Find where the given text appears and provide that cell's center as (x, y) coordinate. 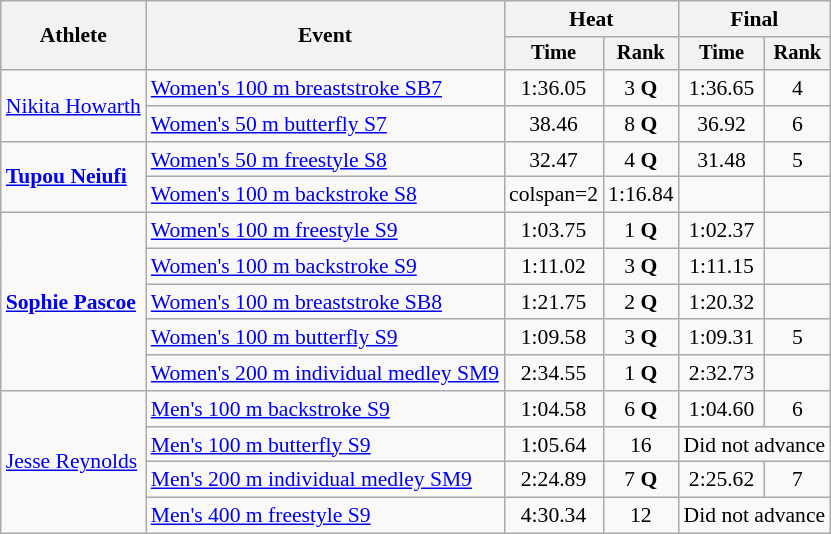
Women's 100 m backstroke S8 (325, 195)
Men's 100 m backstroke S9 (325, 409)
1:36.65 (722, 88)
4 (798, 88)
Women's 100 m backstroke S9 (325, 267)
1:21.75 (554, 302)
1:11.15 (722, 267)
Men's 200 m individual medley SM9 (325, 480)
Women's 100 m breaststroke SB8 (325, 302)
2 Q (640, 302)
1:20.32 (722, 302)
1:11.02 (554, 267)
Men's 400 m freestyle S9 (325, 516)
1:03.75 (554, 231)
Heat (592, 19)
Nikita Howarth (74, 106)
Women's 100 m butterfly S9 (325, 338)
Tupou Neiufi (74, 178)
7 Q (640, 480)
32.47 (554, 160)
Women's 100 m breaststroke SB7 (325, 88)
Athlete (74, 36)
1:09.58 (554, 338)
1:36.05 (554, 88)
2:25.62 (722, 480)
2:24.89 (554, 480)
Women's 50 m freestyle S8 (325, 160)
2:32.73 (722, 373)
Women's 50 m butterfly S7 (325, 124)
1:05.64 (554, 445)
4 Q (640, 160)
1:02.37 (722, 231)
36.92 (722, 124)
4:30.34 (554, 516)
Men's 100 m butterfly S9 (325, 445)
Event (325, 36)
Sophie Pascoe (74, 302)
1:09.31 (722, 338)
1:16.84 (640, 195)
16 (640, 445)
Women's 100 m freestyle S9 (325, 231)
8 Q (640, 124)
31.48 (722, 160)
6 Q (640, 409)
2:34.55 (554, 373)
Jesse Reynolds (74, 462)
7 (798, 480)
12 (640, 516)
Final (755, 19)
1:04.58 (554, 409)
38.46 (554, 124)
Women's 200 m individual medley SM9 (325, 373)
colspan=2 (554, 195)
1:04.60 (722, 409)
